Pinpoint the cell where the given text exists, returning its [x, y] midpoint coordinate. 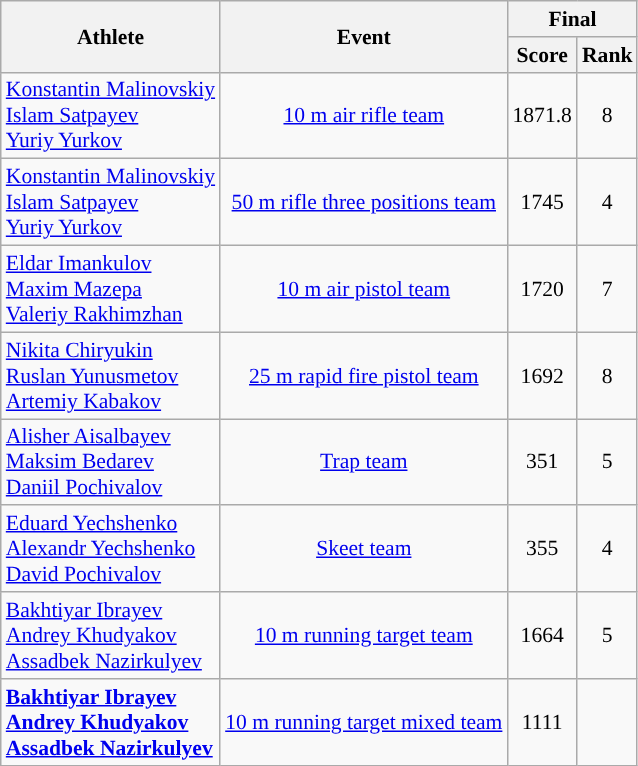
Final [572, 19]
1692 [542, 376]
1745 [542, 202]
Skeet team [364, 550]
351 [542, 462]
10 m air pistol team [364, 290]
Score [542, 55]
Eduard YechshenkoAlexandr YechshenkoDavid Pochivalov [110, 550]
25 m rapid fire pistol team [364, 376]
7 [608, 290]
1111 [542, 722]
Eldar ImankulovMaxim MazepaValeriy Rakhimzhan [110, 290]
10 m running target mixed team [364, 722]
50 m rifle three positions team [364, 202]
Athlete [110, 36]
Event [364, 36]
10 m air rifle team [364, 116]
1871.8 [542, 116]
Trap team [364, 462]
Alisher AisalbayevMaksim BedarevDaniil Pochivalov [110, 462]
Rank [608, 55]
1720 [542, 290]
10 m running target team [364, 636]
Nikita ChiryukinRuslan YunusmetovArtemiy Kabakov [110, 376]
355 [542, 550]
1664 [542, 636]
